Pinpoint the cell where the given text exists, returning its (x, y) midpoint coordinate. 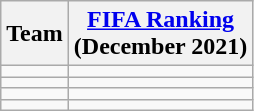
FIFA Ranking(December 2021) (160, 34)
Team (35, 34)
